Provide the [x, y] coordinate of the cell's center where the given text is located.  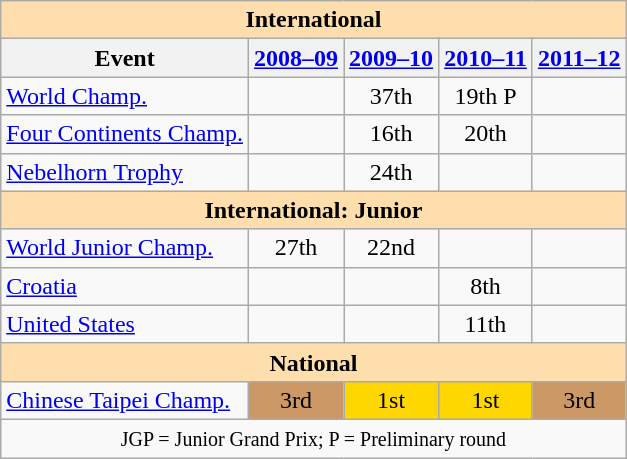
International [314, 20]
37th [392, 96]
Nebelhorn Trophy [125, 172]
2010–11 [486, 58]
United States [125, 324]
20th [486, 134]
24th [392, 172]
22nd [392, 248]
World Champ. [125, 96]
2011–12 [579, 58]
International: Junior [314, 210]
Chinese Taipei Champ. [125, 400]
JGP = Junior Grand Prix; P = Preliminary round [314, 438]
Four Continents Champ. [125, 134]
World Junior Champ. [125, 248]
19th P [486, 96]
11th [486, 324]
8th [486, 286]
Croatia [125, 286]
2009–10 [392, 58]
16th [392, 134]
27th [296, 248]
National [314, 362]
Event [125, 58]
2008–09 [296, 58]
